Provide the (x, y) coordinate of the cell's center where the given text is located.  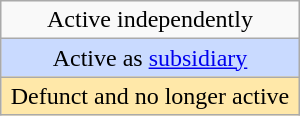
Active independently (150, 20)
Active as subsidiary (150, 58)
Defunct and no longer active (150, 96)
